Locate the cell with the specified text and output its [x, y] center coordinate. 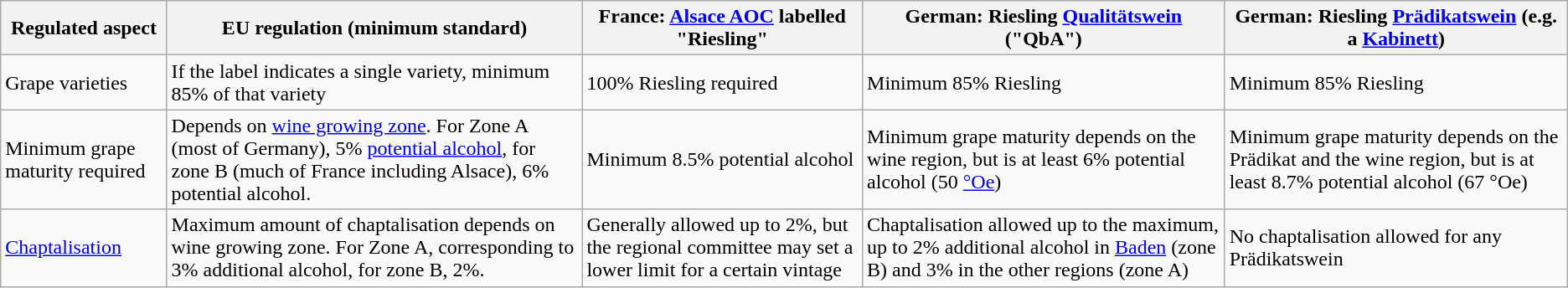
Minimum 8.5% potential alcohol [722, 159]
No chaptalisation allowed for any Prädikatswein [1395, 248]
Minimum grape maturity depends on the wine region, but is at least 6% potential alcohol (50 °Oe) [1044, 159]
Minimum grape maturity required [84, 159]
France: Alsace AOC labelled "Riesling" [722, 28]
Chaptalisation [84, 248]
Minimum grape maturity depends on the Prädikat and the wine region, but is at least 8.7% potential alcohol (67 °Oe) [1395, 159]
Chaptalisation allowed up to the maximum, up to 2% additional alcohol in Baden (zone B) and 3% in the other regions (zone A) [1044, 248]
Maximum amount of chaptalisation depends on wine growing zone. For Zone A, corresponding to 3% additional alcohol, for zone B, 2%. [374, 248]
100% Riesling required [722, 82]
Grape varieties [84, 82]
German: Riesling Qualitätswein ("QbA") [1044, 28]
Generally allowed up to 2%, but the regional committee may set a lower limit for a certain vintage [722, 248]
Regulated aspect [84, 28]
If the label indicates a single variety, minimum 85% of that variety [374, 82]
EU regulation (minimum standard) [374, 28]
Depends on wine growing zone. For Zone A (most of Germany), 5% potential alcohol, for zone B (much of France including Alsace), 6% potential alcohol. [374, 159]
German: Riesling Prädikatswein (e.g. a Kabinett) [1395, 28]
